Output the [x, y] coordinate of the center of the cell containing the given text.  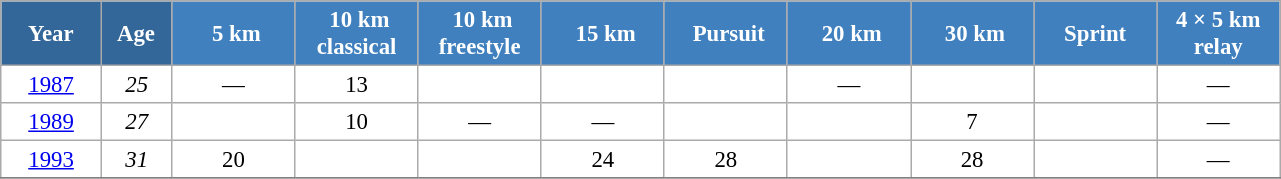
27 [136, 122]
4 × 5 km relay [1218, 34]
13 [356, 85]
20 [234, 160]
1993 [52, 160]
10 [356, 122]
15 km [602, 34]
Sprint [1096, 34]
5 km [234, 34]
7 [972, 122]
20 km [848, 34]
31 [136, 160]
1989 [52, 122]
1987 [52, 85]
Pursuit [726, 34]
10 km freestyle [480, 34]
25 [136, 85]
Age [136, 34]
30 km [972, 34]
24 [602, 160]
10 km classical [356, 34]
Year [52, 34]
